For the text-containing cell, return its midpoint in [X, Y] coordinate format. 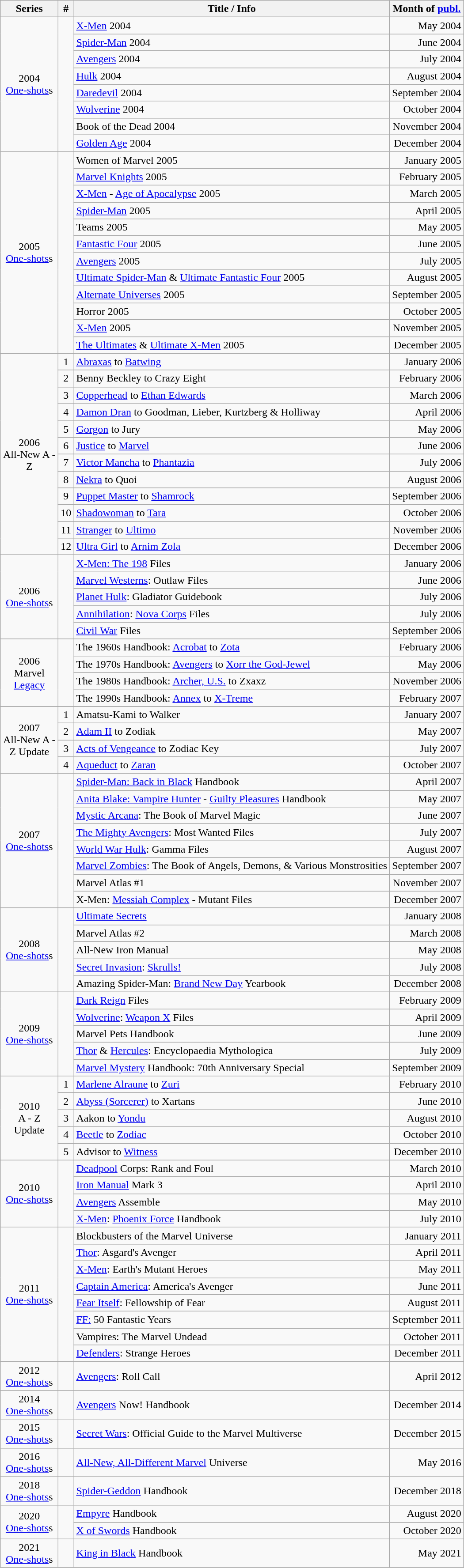
August 2010 [427, 1118]
April 2005 [427, 211]
January 2008 [427, 916]
2009One-shotss [29, 1034]
August 2020 [427, 1514]
April 2012 [427, 1376]
June 2009 [427, 1034]
Blockbusters of the Marvel Universe [232, 1236]
2012One-shotss [29, 1376]
World War Hulk: Gamma Files [232, 849]
March 2005 [427, 193]
Fear Itself: Fellowship of Fear [232, 1303]
The 1980s Handbook: Archer, U.S. to Zxaxz [232, 681]
April 2009 [427, 1017]
2005One-shotss [29, 253]
2006Marvel Legacy [29, 673]
Marvel Mystery Handbook: 70th Anniversary Special [232, 1068]
November 2005 [427, 328]
Daredevil 2004 [232, 93]
April 2011 [427, 1252]
December 2006 [427, 547]
October 2007 [427, 765]
December 2008 [427, 983]
November 2004 [427, 126]
Aakon to Yondu [232, 1118]
December 2011 [427, 1353]
March 2006 [427, 395]
December 2015 [427, 1433]
October 2011 [427, 1337]
2016One-shotss [29, 1462]
8 [66, 479]
2011One-shotss [29, 1294]
2014One-shotss [29, 1405]
May 2016 [427, 1462]
Marlene Alraune to Zuri [232, 1084]
Thor: Asgard's Avenger [232, 1252]
May 2005 [427, 227]
Golden Age 2004 [232, 143]
Abraxas to Batwing [232, 362]
Spider-Man 2005 [232, 211]
Month of publ. [427, 9]
July 2005 [427, 261]
September 2004 [427, 93]
Marvel Atlas #1 [232, 883]
August 2004 [427, 76]
Avengers Now! Handbook [232, 1405]
December 2007 [427, 899]
X-Men 2005 [232, 328]
Avengers 2005 [232, 261]
Planet Hulk: Gladiator Guidebook [232, 597]
X-Men: The 198 Files [232, 563]
Title / Info [232, 9]
# [66, 9]
March 2010 [427, 1168]
February 2005 [427, 177]
9 [66, 496]
Beetle to Zodiac [232, 1135]
Wolverine: Weapon X Files [232, 1017]
May 2008 [427, 950]
May 2011 [427, 1269]
Stranger to Ultimo [232, 530]
Victor Mancha to Phantazia [232, 462]
April 2010 [427, 1185]
September 2009 [427, 1068]
2006One-shotss [29, 597]
September 2005 [427, 295]
X-Men: Phoenix Force Handbook [232, 1219]
X-Men: Messiah Complex - Mutant Files [232, 899]
The Mighty Avengers: Most Wanted Files [232, 832]
Avengers Assemble [232, 1202]
Hulk 2004 [232, 76]
X-Men: Earth's Mutant Heroes [232, 1269]
Iron Manual Mark 3 [232, 1185]
March 2008 [427, 933]
Amazing Spider-Man: Brand New Day Yearbook [232, 983]
May 2010 [427, 1202]
Marvel Atlas #2 [232, 933]
Book of the Dead 2004 [232, 126]
February 2007 [427, 698]
May 2004 [427, 26]
Nekra to Quoi [232, 479]
Amatsu-Kami to Walker [232, 714]
December 2004 [427, 143]
12 [66, 547]
All-New Iron Manual [232, 950]
October 2004 [427, 110]
2010One-shotss [29, 1194]
September 2011 [427, 1320]
Benny Beckley to Crazy Eight [232, 378]
X-Men 2004 [232, 26]
Thor & Hercules: Encyclopaedia Mythologica [232, 1051]
Ultra Girl to Arnim Zola [232, 547]
December 2010 [427, 1152]
June 2004 [427, 42]
April 2006 [427, 412]
Abyss (Sorcerer) to Xartans [232, 1101]
Ultimate Spider-Man & Ultimate Fantastic Four 2005 [232, 278]
June 2011 [427, 1286]
June 2005 [427, 244]
August 2005 [427, 278]
Spider-Man: Back in Black Handbook [232, 782]
Secret Wars: Official Guide to the Marvel Multiverse [232, 1433]
Spider-Geddon Handbook [232, 1491]
July 2008 [427, 967]
Marvel Zombies: The Book of Angels, Demons, & Various Monstrosities [232, 866]
Civil War Files [232, 631]
6 [66, 446]
June 2007 [427, 816]
December 2018 [427, 1491]
Annihilation: Nova Corps Files [232, 614]
Wolverine 2004 [232, 110]
Puppet Master to Shamrock [232, 496]
2007One-shotss [29, 841]
The 1990s Handbook: Annex to X-Treme [232, 698]
2006All-New A - Z [29, 454]
Damon Dran to Goodman, Lieber, Kurtzberg & Holliway [232, 412]
Vampires: The Marvel Undead [232, 1337]
2008One-shotss [29, 950]
December 2005 [427, 345]
November 2007 [427, 883]
January 2005 [427, 160]
October 2005 [427, 311]
Empyre Handbook [232, 1514]
Women of Marvel 2005 [232, 160]
Alternate Universes 2005 [232, 295]
August 2006 [427, 479]
Aqueduct to Zaran [232, 765]
The Ultimates & Ultimate X-Men 2005 [232, 345]
Marvel Westerns: Outlaw Files [232, 580]
Marvel Knights 2005 [232, 177]
January 2011 [427, 1236]
King in Black Handbook [232, 1553]
August 2011 [427, 1303]
Copperhead to Ethan Edwards [232, 395]
Captain America: America's Avenger [232, 1286]
Acts of Vengeance to Zodiac Key [232, 748]
The 1960s Handbook: Acrobat to Zota [232, 647]
2021One-shotss [29, 1553]
2018One-shotss [29, 1491]
2007All-New A - Z Update [29, 740]
February 2009 [427, 1000]
Gorgon to Jury [232, 429]
Teams 2005 [232, 227]
11 [66, 530]
Anita Blake: Vampire Hunter - Guilty Pleasures Handbook [232, 799]
Adam II to Zodiak [232, 731]
Defenders: Strange Heroes [232, 1353]
December 2014 [427, 1405]
Justice to Marvel [232, 446]
October 2006 [427, 513]
May 2021 [427, 1553]
June 2010 [427, 1101]
7 [66, 462]
April 2007 [427, 782]
The 1970s Handbook: Avengers to Xorr the God-Jewel [232, 664]
Ultimate Secrets [232, 916]
July 2010 [427, 1219]
February 2010 [427, 1084]
2020One-shotss [29, 1522]
2004One-shotss [29, 84]
Avengers: Roll Call [232, 1376]
Spider-Man 2004 [232, 42]
Fantastic Four 2005 [232, 244]
FF: 50 Fantastic Years [232, 1320]
Dark Reign Files [232, 1000]
August 2007 [427, 849]
Shadowoman to Tara [232, 513]
Deadpool Corps: Rank and Foul [232, 1168]
X of Swords Handbook [232, 1530]
Marvel Pets Handbook [232, 1034]
X-Men - Age of Apocalypse 2005 [232, 193]
2010A - Z Update [29, 1118]
All-New, All-Different Marvel Universe [232, 1462]
October 2010 [427, 1135]
2015One-shotss [29, 1433]
Mystic Arcana: The Book of Marvel Magic [232, 816]
Secret Invasion: Skrulls! [232, 967]
Advisor to Witness [232, 1152]
Avengers 2004 [232, 59]
September 2007 [427, 866]
October 2020 [427, 1530]
Series [29, 9]
Horror 2005 [232, 311]
July 2009 [427, 1051]
January 2007 [427, 714]
July 2004 [427, 59]
10 [66, 513]
